Extract the (x, y) coordinate from the center of the cell holding the provided text.  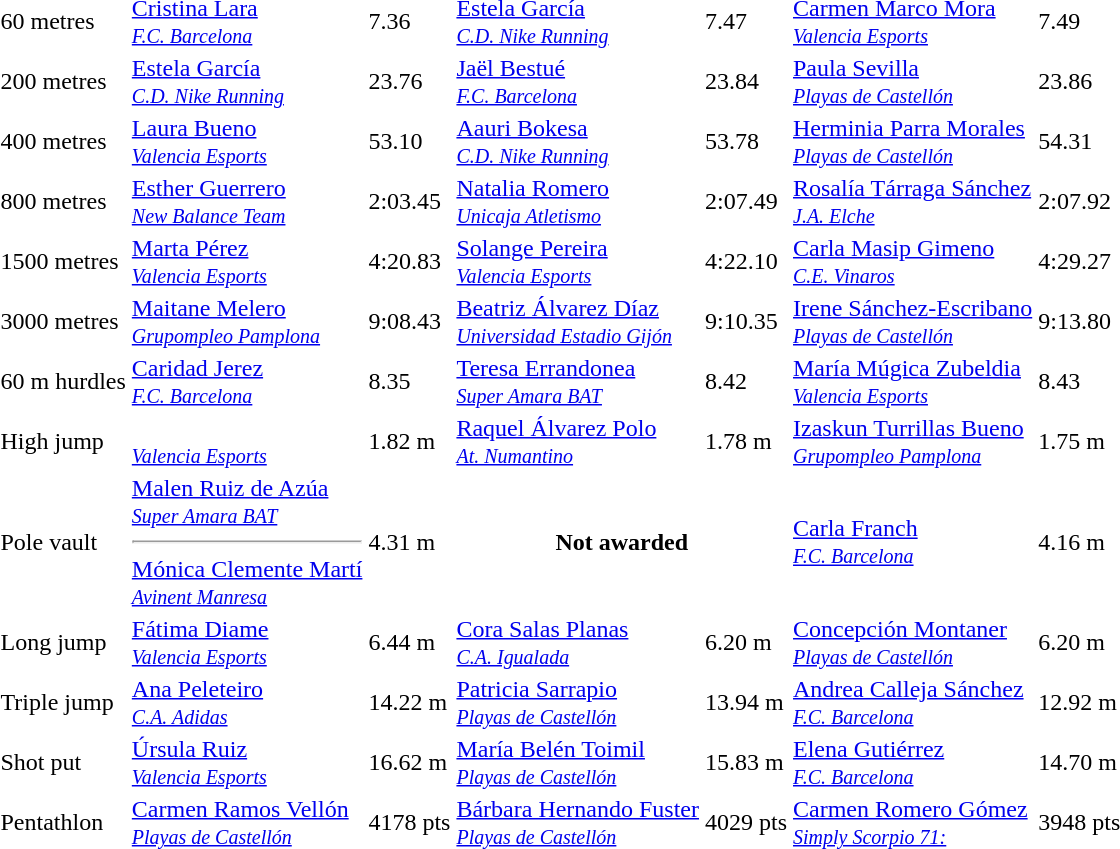
Carla FranchF.C. Barcelona (913, 542)
Andrea Calleja SánchezF.C. Barcelona (913, 702)
53.78 (746, 142)
Paula SevillaPlayas de Castellón (913, 82)
2:03.45 (410, 202)
16.62 m (410, 762)
Jaël BestuéF.C. Barcelona (578, 82)
2:07.49 (746, 202)
23.84 (746, 82)
Natalia RomeroUnicaja Atletismo (578, 202)
4:20.83 (410, 262)
8.42 (746, 382)
Beatriz Álvarez DíazUniversidad Estadio Gijón (578, 322)
Ana PeleteiroC.A. Adidas (247, 702)
Concepción MontanerPlayas de Castellón (913, 642)
Not awarded (622, 542)
Maitane MeleroGrupompleo Pamplona (247, 322)
María Belén ToimilPlayas de Castellón (578, 762)
Carla Masip GimenoC.E. Vinaros (913, 262)
23.76 (410, 82)
9:10.35 (746, 322)
8.35 (410, 382)
Teresa ErrandoneaSuper Amara BAT (578, 382)
13.94 m (746, 702)
Aauri BokesaC.D. Nike Running (578, 142)
Fátima DiameValencia Esports (247, 642)
Laura BuenoValencia Esports (247, 142)
Irene Sánchez-EscribanoPlayas de Castellón (913, 322)
6.20 m (746, 642)
53.10 (410, 142)
14.22 m (410, 702)
6.44 m (410, 642)
María Múgica ZubeldiaValencia Esports (913, 382)
Elena GutiérrezF.C. Barcelona (913, 762)
Marta PérezValencia Esports (247, 262)
9:08.43 (410, 322)
Esther GuerreroNew Balance Team (247, 202)
Valencia Esports (247, 442)
Izaskun Turrillas BuenoGrupompleo Pamplona (913, 442)
Herminia Parra MoralesPlayas de Castellón (913, 142)
Estela GarcíaC.D. Nike Running (247, 82)
15.83 m (746, 762)
1.78 m (746, 442)
Raquel Álvarez PoloAt. Numantino (578, 442)
Patricia SarrapioPlayas de Castellón (578, 702)
Solange PereiraValencia Esports (578, 262)
4.31 m (410, 542)
Caridad JerezF.C. Barcelona (247, 382)
Rosalía Tárraga SánchezJ.A. Elche (913, 202)
1.82 m (410, 442)
4:22.10 (746, 262)
Malen Ruiz de AzúaSuper Amara BATMónica Clemente MartíAvinent Manresa (247, 542)
Cora Salas PlanasC.A. Igualada (578, 642)
Úrsula RuizValencia Esports (247, 762)
